Pinpoint the cell where the given text exists, returning its (X, Y) midpoint coordinate. 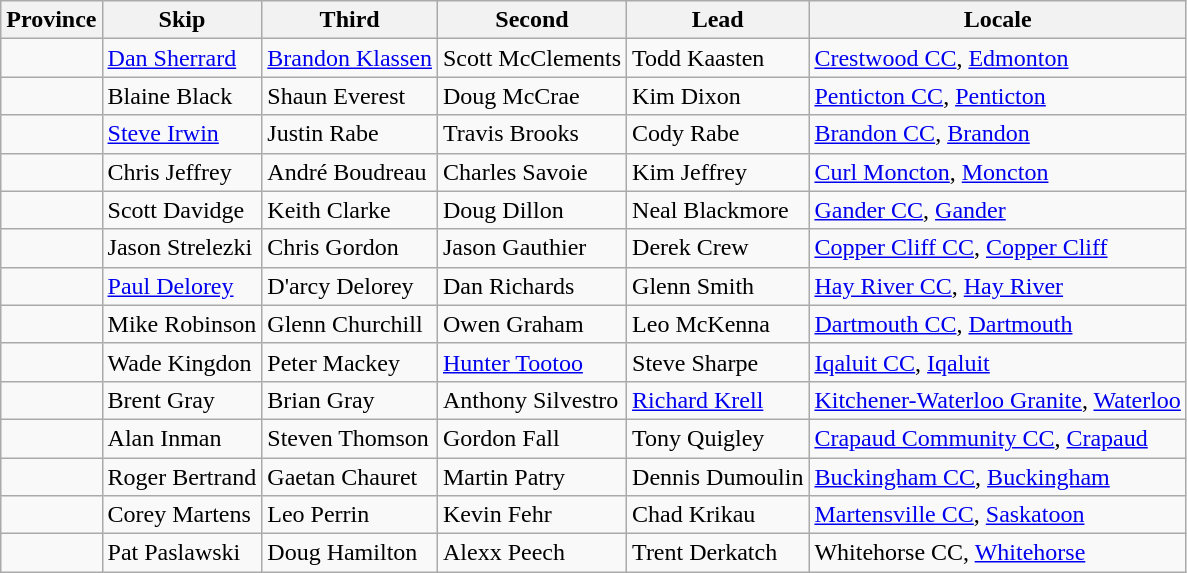
Jason Gauthier (532, 248)
Paul Delorey (182, 286)
Todd Kaasten (718, 58)
Dan Sherrard (182, 58)
Buckingham CC, Buckingham (998, 477)
Kim Jeffrey (718, 172)
Second (532, 20)
Crapaud Community CC, Crapaud (998, 438)
Steven Thomson (350, 438)
D'arcy Delorey (350, 286)
Brent Gray (182, 400)
Roger Bertrand (182, 477)
Steve Irwin (182, 134)
Owen Graham (532, 324)
Lead (718, 20)
Travis Brooks (532, 134)
Scott Davidge (182, 210)
Brandon Klassen (350, 58)
Wade Kingdon (182, 362)
Province (52, 20)
Leo McKenna (718, 324)
Kim Dixon (718, 96)
Pat Paslawski (182, 553)
Martensville CC, Saskatoon (998, 515)
Shaun Everest (350, 96)
Glenn Churchill (350, 324)
Anthony Silvestro (532, 400)
Dan Richards (532, 286)
Chad Krikau (718, 515)
Copper Cliff CC, Copper Cliff (998, 248)
Iqaluit CC, Iqaluit (998, 362)
Curl Moncton, Moncton (998, 172)
Neal Blackmore (718, 210)
Leo Perrin (350, 515)
Doug Dillon (532, 210)
Gander CC, Gander (998, 210)
Dartmouth CC, Dartmouth (998, 324)
Keith Clarke (350, 210)
Whitehorse CC, Whitehorse (998, 553)
Doug Hamilton (350, 553)
Gordon Fall (532, 438)
Brandon CC, Brandon (998, 134)
Justin Rabe (350, 134)
Blaine Black (182, 96)
Alexx Peech (532, 553)
Trent Derkatch (718, 553)
Charles Savoie (532, 172)
Peter Mackey (350, 362)
Cody Rabe (718, 134)
Scott McClements (532, 58)
Alan Inman (182, 438)
Steve Sharpe (718, 362)
Mike Robinson (182, 324)
Penticton CC, Penticton (998, 96)
Locale (998, 20)
Dennis Dumoulin (718, 477)
Third (350, 20)
André Boudreau (350, 172)
Gaetan Chauret (350, 477)
Hay River CC, Hay River (998, 286)
Tony Quigley (718, 438)
Derek Crew (718, 248)
Martin Patry (532, 477)
Kitchener-Waterloo Granite, Waterloo (998, 400)
Crestwood CC, Edmonton (998, 58)
Doug McCrae (532, 96)
Richard Krell (718, 400)
Brian Gray (350, 400)
Kevin Fehr (532, 515)
Skip (182, 20)
Chris Gordon (350, 248)
Jason Strelezki (182, 248)
Hunter Tootoo (532, 362)
Corey Martens (182, 515)
Glenn Smith (718, 286)
Chris Jeffrey (182, 172)
